Return [X, Y] of the center of cell containing provided text 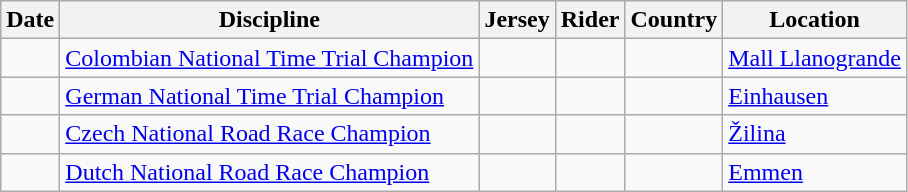
Jersey [517, 20]
Date [30, 20]
Location [815, 20]
German National Time Trial Champion [270, 96]
Colombian National Time Trial Champion [270, 58]
Mall Llanogrande [815, 58]
Czech National Road Race Champion [270, 134]
Rider [590, 20]
Žilina [815, 134]
Country [674, 20]
Dutch National Road Race Champion [270, 172]
Discipline [270, 20]
Emmen [815, 172]
Einhausen [815, 96]
